Find where the given text appears and provide that cell's center as (x, y) coordinate. 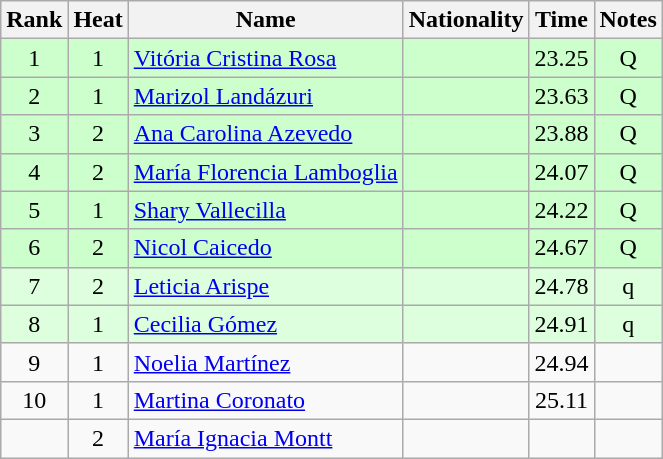
23.25 (562, 58)
5 (34, 210)
Heat (98, 20)
8 (34, 324)
24.07 (562, 172)
23.63 (562, 96)
24.22 (562, 210)
Marizol Landázuri (266, 96)
9 (34, 362)
Vitória Cristina Rosa (266, 58)
Time (562, 20)
Ana Carolina Azevedo (266, 134)
Cecilia Gómez (266, 324)
Nicol Caicedo (266, 248)
María Ignacia Montt (266, 438)
10 (34, 400)
24.91 (562, 324)
23.88 (562, 134)
Martina Coronato (266, 400)
7 (34, 286)
Noelia Martínez (266, 362)
Rank (34, 20)
Shary Vallecilla (266, 210)
María Florencia Lamboglia (266, 172)
Leticia Arispe (266, 286)
Name (266, 20)
3 (34, 134)
6 (34, 248)
24.78 (562, 286)
4 (34, 172)
24.67 (562, 248)
Nationality (466, 20)
25.11 (562, 400)
24.94 (562, 362)
Notes (628, 20)
